Pinpoint the cell where the given text exists, returning its [X, Y] midpoint coordinate. 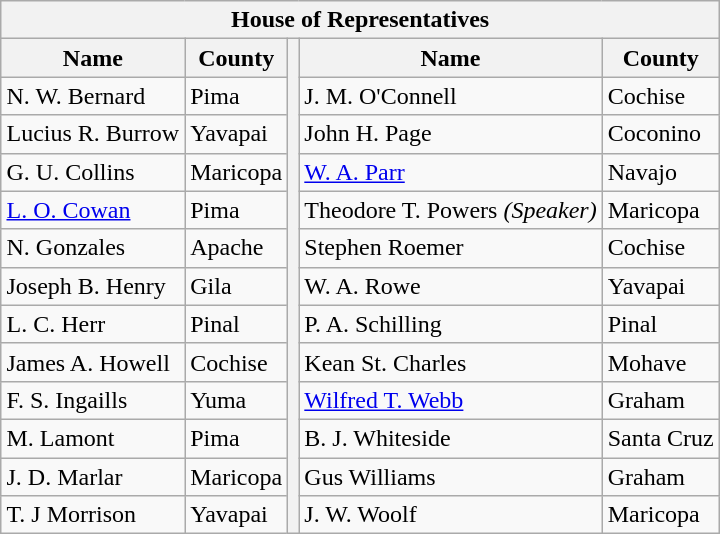
James A. Howell [93, 362]
W. A. Parr [450, 172]
J. W. Woolf [450, 515]
House of Representatives [360, 20]
Joseph B. Henry [93, 286]
L. O. Cowan [93, 210]
W. A. Rowe [450, 286]
Lucius R. Burrow [93, 134]
N. Gonzales [93, 248]
Wilfred T. Webb [450, 400]
Yuma [236, 400]
Apache [236, 248]
Mohave [660, 362]
Theodore T. Powers (Speaker) [450, 210]
J. M. O'Connell [450, 96]
John H. Page [450, 134]
Santa Cruz [660, 438]
P. A. Schilling [450, 324]
Kean St. Charles [450, 362]
Gus Williams [450, 477]
T. J Morrison [93, 515]
G. U. Collins [93, 172]
J. D. Marlar [93, 477]
Coconino [660, 134]
M. Lamont [93, 438]
N. W. Bernard [93, 96]
L. C. Herr [93, 324]
Navajo [660, 172]
Gila [236, 286]
Stephen Roemer [450, 248]
F. S. Ingaills [93, 400]
B. J. Whiteside [450, 438]
